Output the (X, Y) coordinate of the center of the cell containing the given text.  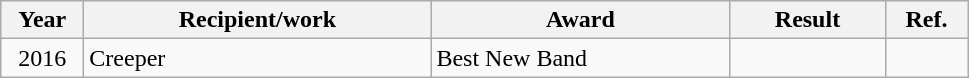
Result (808, 20)
Recipient/work (258, 20)
Best New Band (580, 58)
Ref. (926, 20)
Award (580, 20)
2016 (42, 58)
Creeper (258, 58)
Year (42, 20)
